Capture the cell that displays the provided text and extract its (x, y) central coordinate. 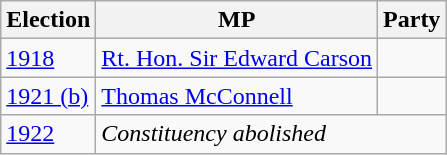
Rt. Hon. Sir Edward Carson (237, 58)
1921 (b) (48, 96)
Election (48, 20)
MP (237, 20)
1918 (48, 58)
1922 (48, 134)
Party (412, 20)
Constituency abolished (271, 134)
Thomas McConnell (237, 96)
